Provide the [x, y] coordinate of the cell's center where the given text is located.  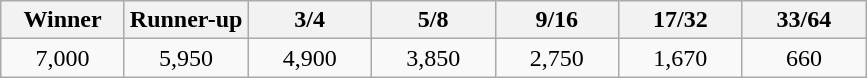
3/4 [310, 20]
3,850 [433, 58]
2,750 [557, 58]
9/16 [557, 20]
7,000 [63, 58]
17/32 [681, 20]
Runner-up [186, 20]
660 [804, 58]
4,900 [310, 58]
5/8 [433, 20]
Winner [63, 20]
1,670 [681, 58]
33/64 [804, 20]
5,950 [186, 58]
